Identify which cell holds the provided text, then report its (x, y) central coordinate. 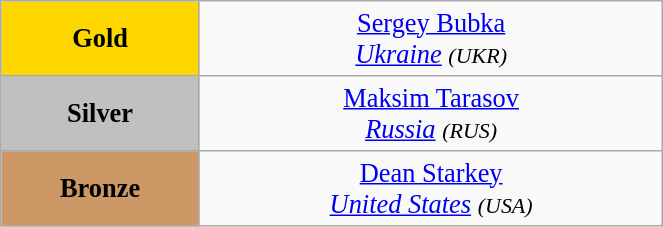
Gold (100, 38)
Maksim TarasovRussia (RUS) (430, 112)
Silver (100, 112)
Dean StarkeyUnited States (USA) (430, 188)
Sergey BubkaUkraine (UKR) (430, 38)
Bronze (100, 188)
